Output the [X, Y] coordinate of the center of the cell containing the given text.  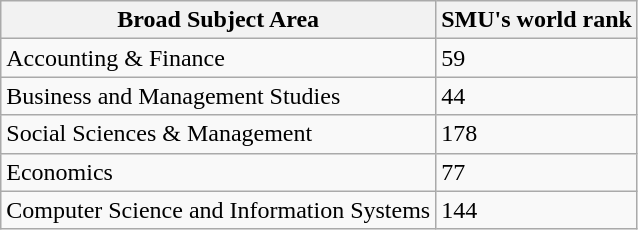
Accounting & Finance [218, 58]
44 [537, 96]
144 [537, 210]
Economics [218, 172]
Computer Science and Information Systems [218, 210]
SMU's world rank [537, 20]
59 [537, 58]
77 [537, 172]
178 [537, 134]
Broad Subject Area [218, 20]
Social Sciences & Management [218, 134]
Business and Management Studies [218, 96]
